Pinpoint the cell where the given text exists, returning its (x, y) midpoint coordinate. 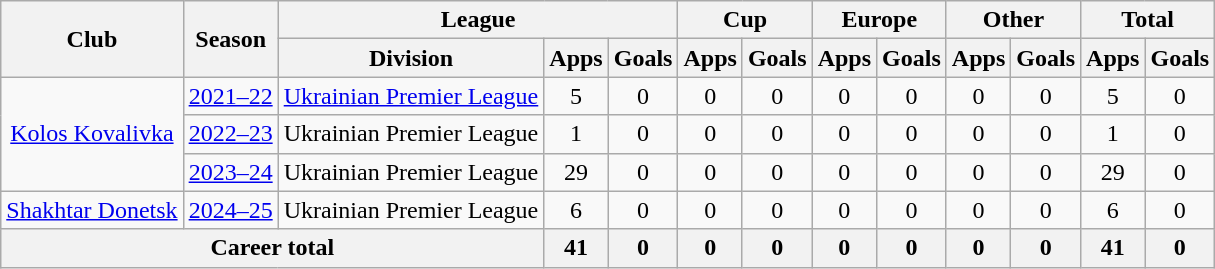
2021–22 (230, 96)
2022–23 (230, 134)
Cup (745, 20)
Club (92, 39)
Kolos Kovalivka (92, 134)
Season (230, 39)
League (478, 20)
Shakhtar Donetsk (92, 210)
Division (411, 58)
2023–24 (230, 172)
2024–25 (230, 210)
Career total (272, 248)
Europe (879, 20)
Other (1013, 20)
Total (1148, 20)
